Find where the given text appears and provide that cell's center as [X, Y] coordinate. 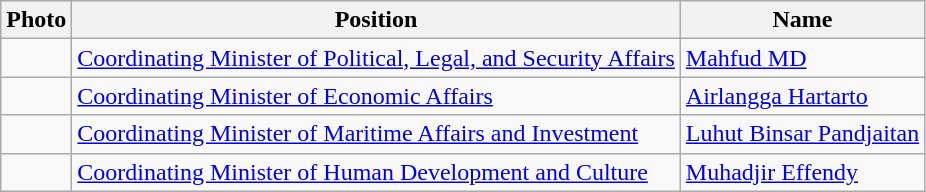
Luhut Binsar Pandjaitan [802, 134]
Coordinating Minister of Economic Affairs [376, 96]
Airlangga Hartarto [802, 96]
Mahfud MD [802, 58]
Muhadjir Effendy [802, 172]
Coordinating Minister of Maritime Affairs and Investment [376, 134]
Coordinating Minister of Political, Legal, and Security Affairs [376, 58]
Photo [36, 20]
Position [376, 20]
Coordinating Minister of Human Development and Culture [376, 172]
Name [802, 20]
